Scan for the cell matching the given text and deliver its [X, Y] coordinate at center. 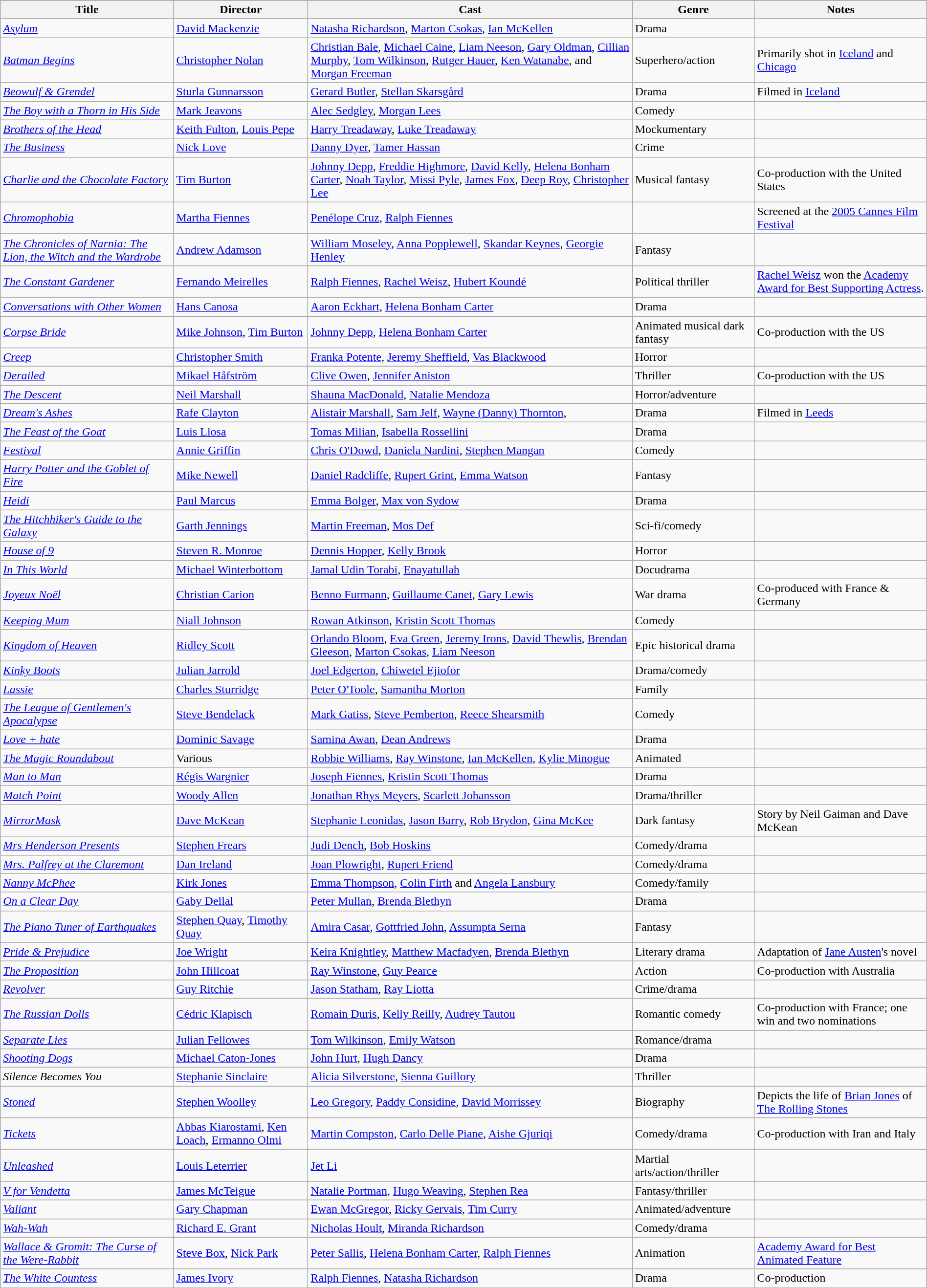
Keeping Mum [87, 620]
Screened at the 2005 Cannes Film Festival [840, 218]
Festival [87, 450]
Harry Treadaway, Luke Treadaway [470, 129]
Franka Potente, Jeremy Sheffield, Vas Blackwood [470, 357]
Christopher Nolan [241, 60]
MirrorMask [87, 820]
Mrs. Palfrey at the Claremont [87, 864]
Luis Llosa [241, 432]
The Russian Dolls [87, 1014]
Joyeux Noël [87, 594]
In This World [87, 569]
Clive Owen, Jennifer Aniston [470, 376]
Filmed in Iceland [840, 92]
Academy Award for Best Animated Feature [840, 1253]
Comedy/family [693, 883]
Niall Johnson [241, 620]
Story by Neil Gaiman and Dave McKean [840, 820]
Peter Sallis, Helena Bonham Carter, Ralph Fiennes [470, 1253]
Jamal Udin Torabi, Enayatullah [470, 569]
Nick Love [241, 148]
Penélope Cruz, Ralph Fiennes [470, 218]
Co-production with France; one win and two nominations [840, 1014]
Drama/comedy [693, 670]
The Feast of the Goat [87, 432]
Ray Winstone, Guy Pearce [470, 970]
Emma Bolger, Max von Sydow [470, 501]
Filmed in Leeds [840, 413]
Stephanie Sinclaire [241, 1077]
Paul Marcus [241, 501]
James Ivory [241, 1278]
Cast [470, 10]
Michael Caton-Jones [241, 1058]
Annie Griffin [241, 450]
Nicholas Hoult, Miranda Richardson [470, 1228]
Co-production with the United States [840, 179]
Keira Knightley, Matthew Macfadyen, Brenda Blethyn [470, 952]
Rowan Atkinson, Kristin Scott Thomas [470, 620]
Garth Jennings [241, 526]
The Chronicles of Narnia: The Lion, the Witch and the Wardrobe [87, 249]
Tomas Milian, Isabella Rossellini [470, 432]
Neil Marshall [241, 394]
Abbas Kiarostami, Ken Loach, Ermanno Olmi [241, 1134]
Valiant [87, 1209]
Director [241, 10]
Christopher Smith [241, 357]
Ralph Fiennes, Rachel Weisz, Hubert Koundé [470, 282]
Rachel Weisz won the Academy Award for Best Supporting Actress. [840, 282]
Kirk Jones [241, 883]
Kingdom of Heaven [87, 645]
Lassie [87, 689]
Alec Sedgley, Morgan Lees [470, 110]
Richard E. Grant [241, 1228]
Andrew Adamson [241, 249]
Nanny McPhee [87, 883]
Co-produced with France & Germany [840, 594]
Stephen Woolley [241, 1102]
Wah-Wah [87, 1228]
William Moseley, Anna Popplewell, Skandar Keynes, Georgie Henley [470, 249]
Crime/drama [693, 989]
Animated/adventure [693, 1209]
Martin Compston, Carlo Delle Piane, Aishe Gjuriqi [470, 1134]
Mark Jeavons [241, 110]
Derailed [87, 376]
War drama [693, 594]
Tom Wilkinson, Emily Watson [470, 1040]
Jason Statham, Ray Liotta [470, 989]
James McTeigue [241, 1191]
Martial arts/action/thriller [693, 1165]
Man to Man [87, 777]
Docudrama [693, 569]
On a Clear Day [87, 901]
Notes [840, 10]
Steve Box, Nick Park [241, 1253]
Shooting Dogs [87, 1058]
Mike Newell [241, 475]
Match Point [87, 795]
Ridley Scott [241, 645]
Dave McKean [241, 820]
Tim Burton [241, 179]
Animated [693, 758]
Christian Carion [241, 594]
The White Countess [87, 1278]
The Descent [87, 394]
Dennis Hopper, Kelly Brook [470, 551]
The Boy with a Thorn in His Side [87, 110]
House of 9 [87, 551]
Ewan McGregor, Ricky Gervais, Tim Curry [470, 1209]
Kinky Boots [87, 670]
Gary Chapman [241, 1209]
Johnny Depp, Helena Bonham Carter [470, 331]
Separate Lies [87, 1040]
Drama/thriller [693, 795]
Animated musical dark fantasy [693, 331]
Amira Casar, Gottfried John, Assumpta Serna [470, 927]
The Business [87, 148]
Steve Bendelack [241, 715]
Aaron Eckhart, Helena Bonham Carter [470, 306]
Chromophobia [87, 218]
Judi Dench, Bob Hoskins [470, 846]
Sci-fi/comedy [693, 526]
Beowulf & Grendel [87, 92]
Adaptation of Jane Austen's novel [840, 952]
Animation [693, 1253]
Revolver [87, 989]
Co-production with Iran and Italy [840, 1134]
Genre [693, 10]
Martin Freeman, Mos Def [470, 526]
Crime [693, 148]
Love + hate [87, 740]
Dream's Ashes [87, 413]
Mrs Henderson Presents [87, 846]
Wallace & Gromit: The Curse of the Were-Rabbit [87, 1253]
Romance/drama [693, 1040]
Superhero/action [693, 60]
Jet Li [470, 1165]
Charlie and the Chocolate Factory [87, 179]
Literary drama [693, 952]
The League of Gentlemen's Apocalypse [87, 715]
Mark Gatiss, Steve Pemberton, Reece Shearsmith [470, 715]
Benno Furmann, Guillaume Canet, Gary Lewis [470, 594]
The Proposition [87, 970]
Peter Mullan, Brenda Blethyn [470, 901]
Julian Jarrold [241, 670]
Fantasy/thriller [693, 1191]
Louis Leterrier [241, 1165]
Action [693, 970]
Alicia Silverstone, Sienna Guillory [470, 1077]
Gaby Dellal [241, 901]
Hans Canosa [241, 306]
Co-production [840, 1278]
Political thriller [693, 282]
Ralph Fiennes, Natasha Richardson [470, 1278]
Primarily shot in Iceland and Chicago [840, 60]
Heidi [87, 501]
Corpse Bride [87, 331]
David Mackenzie [241, 28]
Joan Plowright, Rupert Friend [470, 864]
The Magic Roundabout [87, 758]
Silence Becomes You [87, 1077]
Epic historical drama [693, 645]
Brothers of the Head [87, 129]
Natasha Richardson, Marton Csokas, Ian McKellen [470, 28]
Tickets [87, 1134]
The Constant Gardener [87, 282]
Conversations with Other Women [87, 306]
Dan Ireland [241, 864]
Title [87, 10]
Keith Fulton, Louis Pepe [241, 129]
Pride & Prejudice [87, 952]
Mockumentary [693, 129]
Creep [87, 357]
Romain Duris, Kelly Reilly, Audrey Tautou [470, 1014]
Orlando Bloom, Eva Green, Jeremy Irons, David Thewlis, Brendan Gleeson, Marton Csokas, Liam Neeson [470, 645]
Joseph Fiennes, Kristin Scott Thomas [470, 777]
Stephen Frears [241, 846]
Asylum [87, 28]
Co-production with Australia [840, 970]
Sturla Gunnarsson [241, 92]
Robbie Williams, Ray Winstone, Ian McKellen, Kylie Minogue [470, 758]
Emma Thompson, Colin Firth and Angela Lansbury [470, 883]
Stephanie Leonidas, Jason Barry, Rob Brydon, Gina McKee [470, 820]
Stephen Quay, Timothy Quay [241, 927]
Daniel Radcliffe, Rupert Grint, Emma Watson [470, 475]
Stoned [87, 1102]
Charles Sturridge [241, 689]
Family [693, 689]
Rafe Clayton [241, 413]
Natalie Portman, Hugo Weaving, Stephen Rea [470, 1191]
Leo Gregory, Paddy Considine, David Morrissey [470, 1102]
Musical fantasy [693, 179]
John Hillcoat [241, 970]
The Piano Tuner of Earthquakes [87, 927]
Cédric Klapisch [241, 1014]
Depicts the life of Brian Jones of The Rolling Stones [840, 1102]
Guy Ritchie [241, 989]
Mike Johnson, Tim Burton [241, 331]
Joel Edgerton, Chiwetel Ejiofor [470, 670]
Unleashed [87, 1165]
Shauna MacDonald, Natalie Mendoza [470, 394]
Dark fantasy [693, 820]
Johnny Depp, Freddie Highmore, David Kelly, Helena Bonham Carter, Noah Taylor, Missi Pyle, James Fox, Deep Roy, Christopher Lee [470, 179]
Christian Bale, Michael Caine, Liam Neeson, Gary Oldman, Cillian Murphy, Tom Wilkinson, Rutger Hauer, Ken Watanabe, and Morgan Freeman [470, 60]
Mikael Håfström [241, 376]
Fernando Meirelles [241, 282]
Woody Allen [241, 795]
Alistair Marshall, Sam Jelf, Wayne (Danny) Thornton, [470, 413]
Danny Dyer, Tamer Hassan [470, 148]
Biography [693, 1102]
Martha Fiennes [241, 218]
Dominic Savage [241, 740]
Harry Potter and the Goblet of Fire [87, 475]
Peter O'Toole, Samantha Morton [470, 689]
Samina Awan, Dean Andrews [470, 740]
Various [241, 758]
Horror/adventure [693, 394]
The Hitchhiker's Guide to the Galaxy [87, 526]
Régis Wargnier [241, 777]
V for Vendetta [87, 1191]
Michael Winterbottom [241, 569]
Steven R. Monroe [241, 551]
Chris O'Dowd, Daniela Nardini, Stephen Mangan [470, 450]
John Hurt, Hugh Dancy [470, 1058]
Julian Fellowes [241, 1040]
Gerard Butler, Stellan Skarsgård [470, 92]
Jonathan Rhys Meyers, Scarlett Johansson [470, 795]
Batman Begins [87, 60]
Joe Wright [241, 952]
Romantic comedy [693, 1014]
